Extract the [x, y] coordinate from the center of the cell holding the provided text.  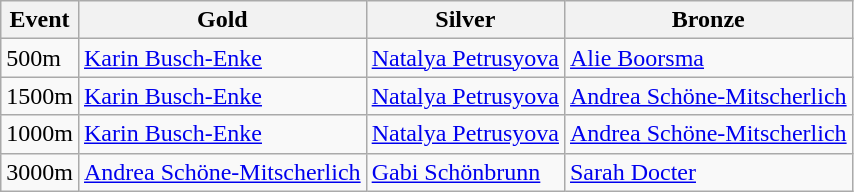
500m [40, 58]
3000m [40, 172]
1500m [40, 96]
Event [40, 20]
Gold [222, 20]
Alie Boorsma [708, 58]
Bronze [708, 20]
1000m [40, 134]
Gabi Schönbrunn [465, 172]
Silver [465, 20]
Sarah Docter [708, 172]
